Pinpoint the cell where the given text exists, returning its (x, y) midpoint coordinate. 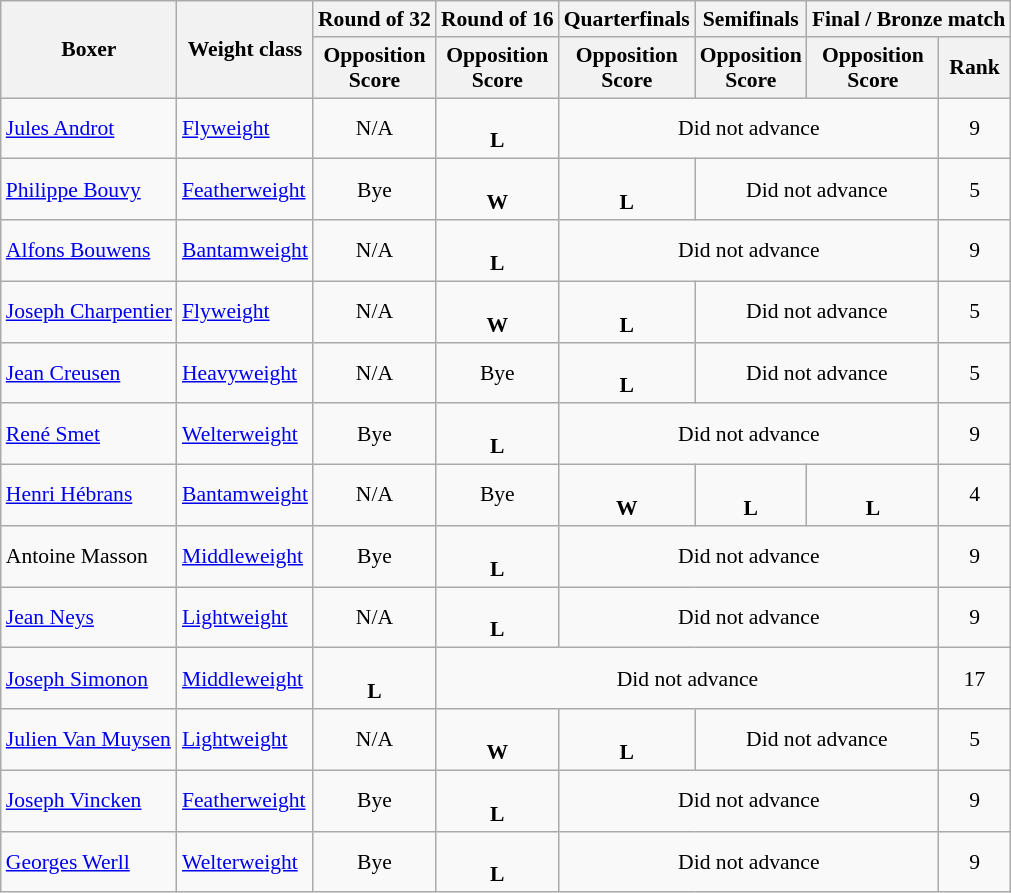
Heavyweight (245, 372)
Philippe Bouvy (89, 190)
Semifinals (751, 19)
Julien Van Muysen (89, 740)
Jules Androt (89, 128)
Jean Creusen (89, 372)
Antoine Masson (89, 556)
Henri Hébrans (89, 496)
Joseph Simonon (89, 678)
Round of 16 (498, 19)
René Smet (89, 434)
17 (974, 678)
Weight class (245, 50)
Jean Neys (89, 618)
Quarterfinals (627, 19)
4 (974, 496)
Rank (974, 68)
Alfons Bouwens (89, 250)
Final / Bronze match (908, 19)
Joseph Vincken (89, 800)
Georges Werll (89, 862)
Boxer (89, 50)
Round of 32 (374, 19)
Joseph Charpentier (89, 312)
